Extract the [x, y] coordinate from the center of the cell holding the provided text.  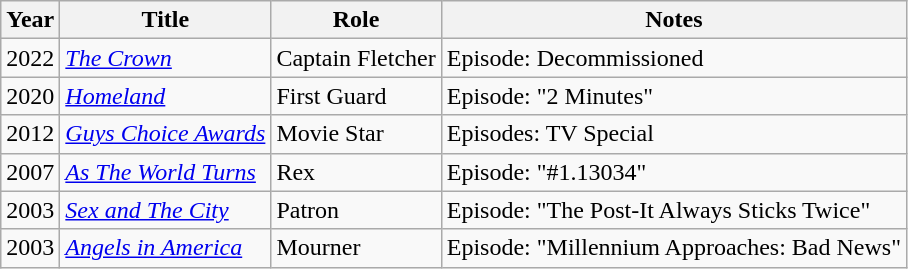
Notes [674, 20]
Episode: "The Post-It Always Sticks Twice" [674, 210]
Role [356, 20]
Episode: "Millennium Approaches: Bad News" [674, 248]
2022 [30, 58]
First Guard [356, 96]
Sex and The City [166, 210]
Episode: "#1.13034" [674, 172]
Mourner [356, 248]
As The World Turns [166, 172]
2020 [30, 96]
Episodes: TV Special [674, 134]
Title [166, 20]
Guys Choice Awards [166, 134]
2012 [30, 134]
The Crown [166, 58]
Episode: "2 Minutes" [674, 96]
Year [30, 20]
Homeland [166, 96]
Movie Star [356, 134]
Episode: Decommissioned [674, 58]
Captain Fletcher [356, 58]
Angels in America [166, 248]
2007 [30, 172]
Patron [356, 210]
Rex [356, 172]
